Output the (x, y) coordinate of the center of the cell containing the given text.  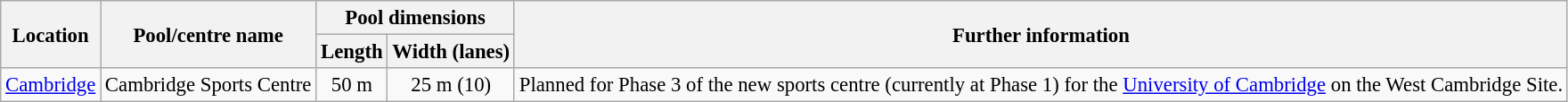
Width (lanes) (451, 52)
Cambridge Sports Centre (208, 85)
Pool/centre name (208, 34)
25 m (10) (451, 85)
Length (352, 52)
Location (51, 34)
Planned for Phase 3 of the new sports centre (currently at Phase 1) for the University of Cambridge on the West Cambridge Site. (1041, 85)
Pool dimensions (415, 18)
50 m (352, 85)
Cambridge (51, 85)
Further information (1041, 34)
